Extract the (X, Y) coordinate from the center of the cell holding the provided text.  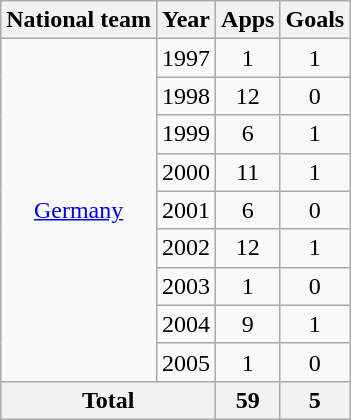
1998 (186, 96)
2002 (186, 248)
5 (315, 400)
National team (79, 20)
2003 (186, 286)
2000 (186, 172)
1999 (186, 134)
Total (108, 400)
2001 (186, 210)
9 (248, 324)
2004 (186, 324)
Germany (79, 210)
Apps (248, 20)
11 (248, 172)
2005 (186, 362)
Goals (315, 20)
59 (248, 400)
Year (186, 20)
1997 (186, 58)
